Output the [X, Y] coordinate of the center of the cell containing the given text.  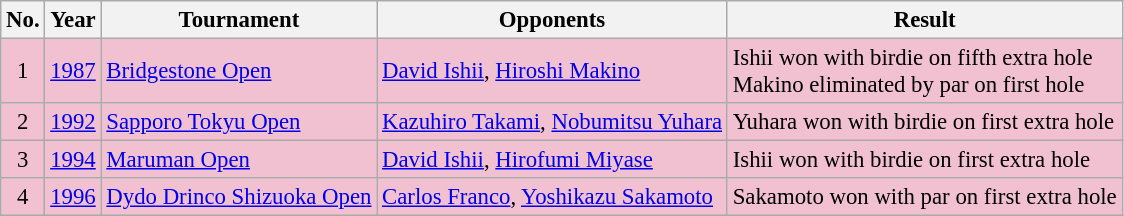
Bridgestone Open [239, 72]
Ishii won with birdie on fifth extra holeMakino eliminated by par on first hole [924, 72]
David Ishii, Hiroshi Makino [552, 72]
Year [73, 20]
David Ishii, Hirofumi Miyase [552, 160]
1994 [73, 160]
Sapporo Tokyu Open [239, 122]
Result [924, 20]
No. [23, 20]
1992 [73, 122]
Ishii won with birdie on first extra hole [924, 160]
1 [23, 72]
1987 [73, 72]
Dydo Drinco Shizuoka Open [239, 197]
Kazuhiro Takami, Nobumitsu Yuhara [552, 122]
Carlos Franco, Yoshikazu Sakamoto [552, 197]
2 [23, 122]
Maruman Open [239, 160]
Opponents [552, 20]
Yuhara won with birdie on first extra hole [924, 122]
1996 [73, 197]
Sakamoto won with par on first extra hole [924, 197]
Tournament [239, 20]
4 [23, 197]
3 [23, 160]
